Provide the (X, Y) coordinate of the cell's center where the given text is located.  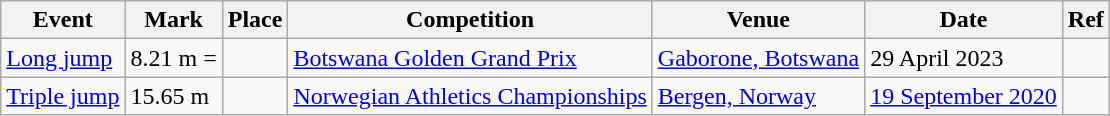
Date (964, 20)
Event (63, 20)
29 April 2023 (964, 58)
Ref (1086, 20)
Botswana Golden Grand Prix (470, 58)
Long jump (63, 58)
Norwegian Athletics Championships (470, 96)
Mark (174, 20)
Place (255, 20)
Venue (758, 20)
8.21 m = (174, 58)
Competition (470, 20)
19 September 2020 (964, 96)
Triple jump (63, 96)
15.65 m (174, 96)
Bergen, Norway (758, 96)
Gaborone, Botswana (758, 58)
